Detect which cell encompasses the target text, then output its [x, y] center coordinate. 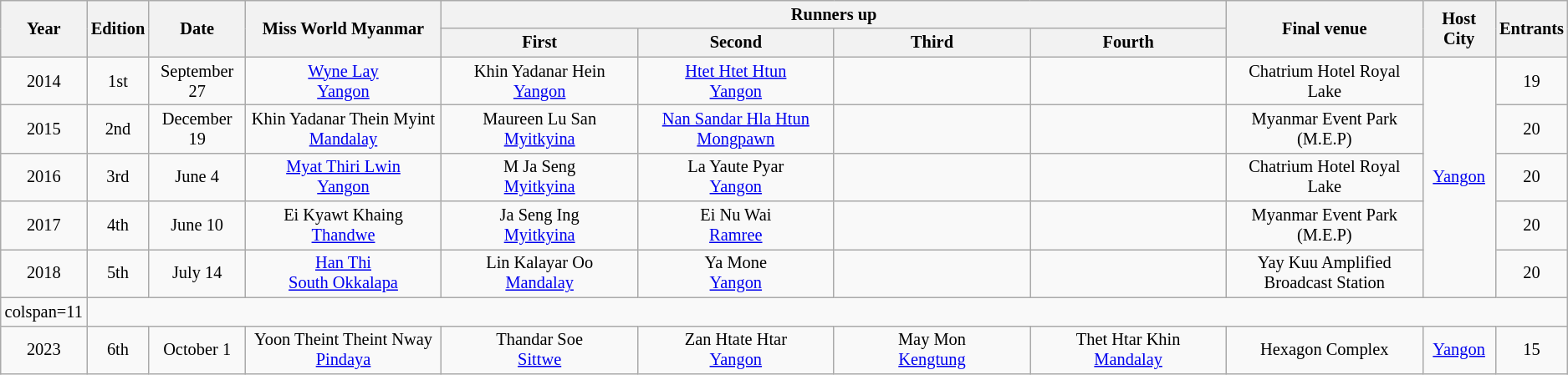
Lin Kalayar Oo Mandalay [540, 273]
May Mon Kengtung [932, 350]
Wyne Lay Yangon [343, 81]
4th [118, 226]
Yay Kuu Amplified Broadcast Station [1325, 273]
Khin Yadanar Thein Myint Mandalay [343, 129]
Year [43, 28]
Ja Seng Ing Myitkyina [540, 226]
Zan Htate Htar Yangon [736, 350]
5th [118, 273]
2016 [43, 177]
Edition [118, 28]
October 1 [197, 350]
Myat Thiri Lwin Yangon [343, 177]
6th [118, 350]
15 [1532, 350]
June 4 [197, 177]
Miss World Myanmar [343, 28]
2014 [43, 81]
Han Thi South Okkalapa [343, 273]
1st [118, 81]
Khin Yadanar Hein Yangon [540, 81]
Yoon Theint Theint Nway Pindaya [343, 350]
Ei Kyawt Khaing Thandwe [343, 226]
Runners up [835, 14]
June 10 [197, 226]
December 19 [197, 129]
Ya Mone Yangon [736, 273]
Fourth [1129, 43]
Nan Sandar Hla Htun Mongpawn [736, 129]
Date [197, 28]
La Yaute Pyar Yangon [736, 177]
3rd [118, 177]
2015 [43, 129]
Ei Nu Wai Ramree [736, 226]
Htet Htet Htun Yangon [736, 81]
September 27 [197, 81]
Second [736, 43]
First [540, 43]
Host City [1458, 28]
colspan=11 [43, 312]
2023 [43, 350]
2018 [43, 273]
Maureen Lu San Myitkyina [540, 129]
Thandar Soe Sittwe [540, 350]
Third [932, 43]
Entrants [1532, 28]
M Ja Seng Myitkyina [540, 177]
Thet Htar Khin Mandalay [1129, 350]
Hexagon Complex [1325, 350]
19 [1532, 81]
July 14 [197, 273]
Final venue [1325, 28]
2nd [118, 129]
2017 [43, 226]
